Capture the cell that displays the provided text and extract its [X, Y] central coordinate. 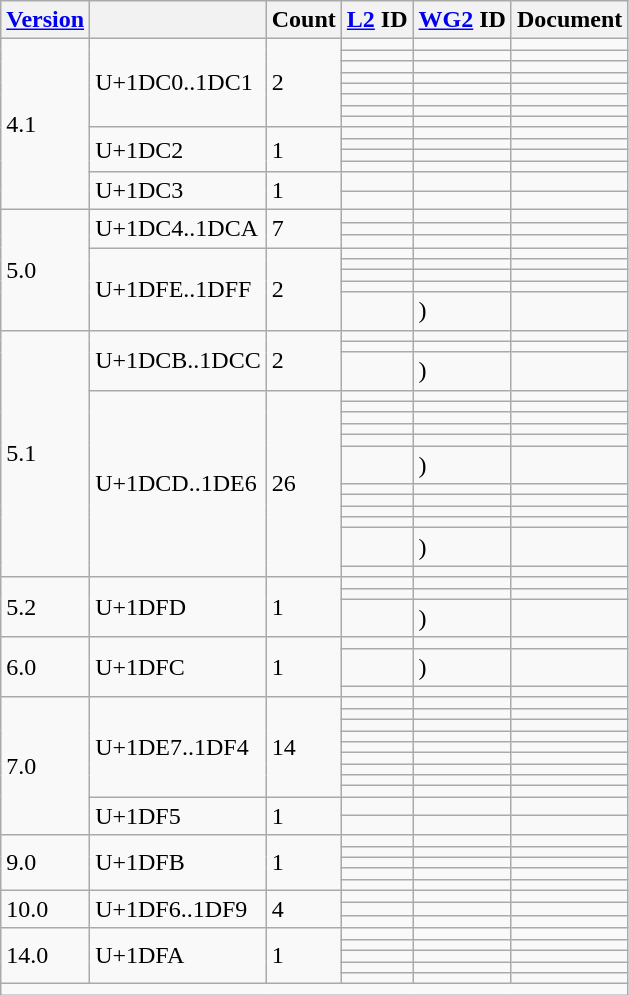
U+1DFE..1DFF [178, 289]
6.0 [46, 667]
U+1DFB [178, 862]
U+1DFC [178, 667]
7 [304, 229]
U+1DF6..1DF9 [178, 909]
10.0 [46, 909]
14 [304, 747]
5.1 [46, 454]
U+1DCB..1DCC [178, 360]
U+1DC3 [178, 191]
Version [46, 20]
L2 ID [377, 20]
U+1DFA [178, 956]
U+1DFD [178, 607]
U+1DC2 [178, 149]
5.0 [46, 270]
14.0 [46, 956]
U+1DF5 [178, 816]
5.2 [46, 607]
U+1DCD..1DE6 [178, 484]
U+1DE7..1DF4 [178, 747]
7.0 [46, 766]
Document [569, 20]
Count [304, 20]
9.0 [46, 862]
WG2 ID [462, 20]
4 [304, 909]
U+1DC0..1DC1 [178, 83]
U+1DC4..1DCA [178, 229]
4.1 [46, 124]
26 [304, 484]
